Pinpoint the cell where the given text exists, returning its [x, y] midpoint coordinate. 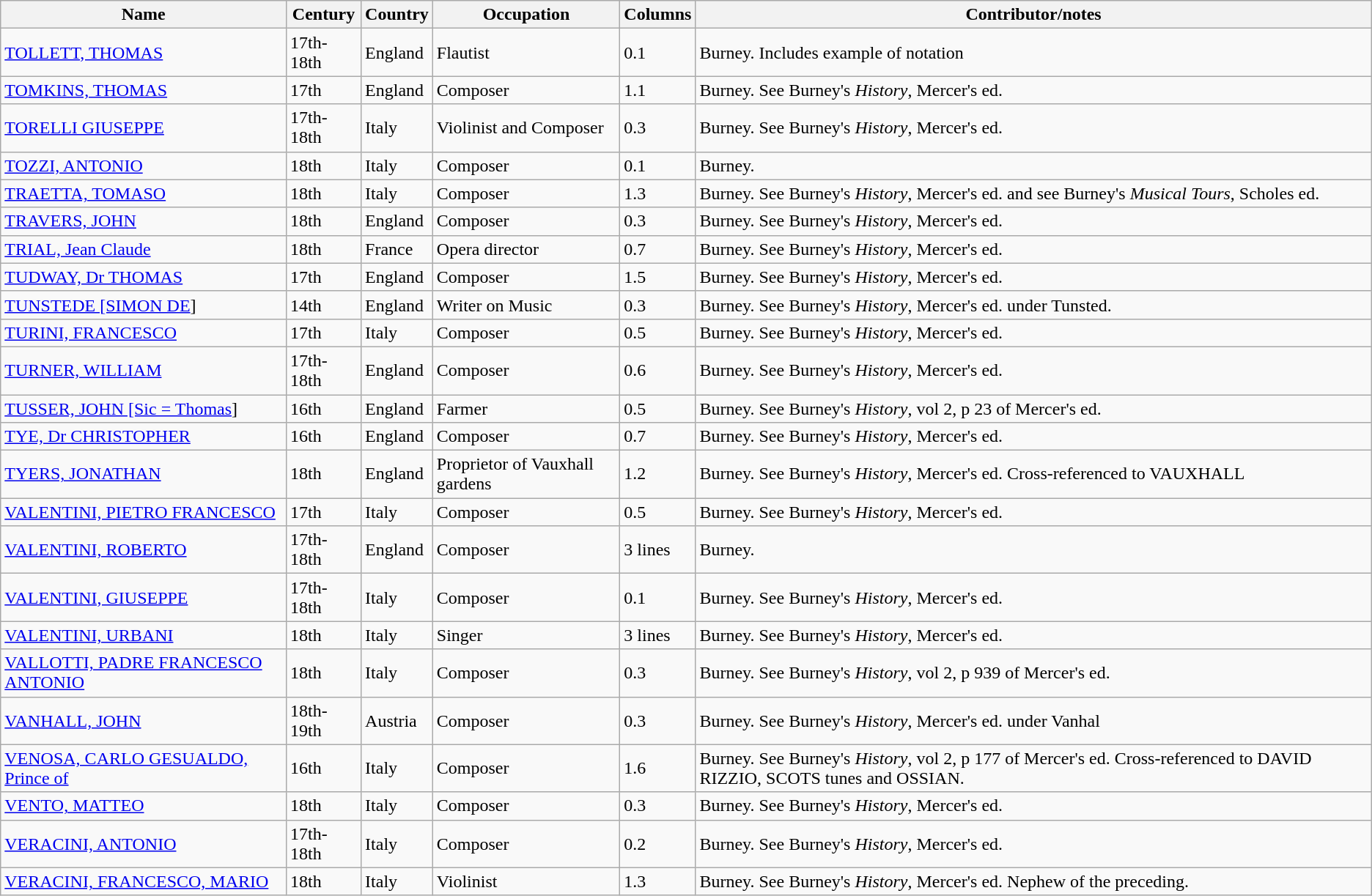
TRAETTA, TOMASO [144, 193]
TRIAL, Jean Claude [144, 249]
VERACINI, ANTONIO [144, 844]
Burney. See Burney's History, vol 2, p 939 of Mercer's ed. [1033, 673]
VENOSA, CARLO GESUALDO, Prince of [144, 768]
Burney. See Burney's History, vol 2, p 23 of Mercer's ed. [1033, 408]
TYERS, JONATHAN [144, 475]
Opera director [526, 249]
Writer on Music [526, 305]
TURINI, FRANCESCO [144, 333]
Violinist and Composer [526, 127]
Burney. See Burney's History, Mercer's ed. under Vanhal [1033, 721]
VERACINI, FRANCESCO, MARIO [144, 881]
VENTO, MATTEO [144, 806]
1.1 [658, 90]
Occupation [526, 15]
0.2 [658, 844]
VALENTINI, GIUSEPPE [144, 598]
1.5 [658, 277]
1.2 [658, 475]
Flautist [526, 53]
TORELLI GIUSEPPE [144, 127]
TUDWAY, Dr THOMAS [144, 277]
14th [323, 305]
Burney. See Burney's History, Mercer's ed. under Tunsted. [1033, 305]
Country [397, 15]
VALENTINI, URBANI [144, 635]
Burney. See Burney's History, Mercer's ed. Nephew of the preceding. [1033, 881]
TOLLETT, THOMAS [144, 53]
Burney. See Burney's History, vol 2, p 177 of Mercer's ed. Cross-referenced to DAVID RIZZIO, SCOTS tunes and OSSIAN. [1033, 768]
Burney. See Burney's History, Mercer's ed. and see Burney's Musical Tours, Scholes ed. [1033, 193]
0.6 [658, 371]
Columns [658, 15]
TRAVERS, JOHN [144, 221]
Century [323, 15]
Singer [526, 635]
VANHALL, JOHN [144, 721]
Farmer [526, 408]
TOMKINS, THOMAS [144, 90]
Burney. See Burney's History, Mercer's ed. Cross-referenced to VAUXHALL [1033, 475]
TYE, Dr CHRISTOPHER [144, 437]
18th-19th [323, 721]
Austria [397, 721]
Burney. Includes example of notation [1033, 53]
TUSSER, JOHN [Sic = Thomas] [144, 408]
Contributor/notes [1033, 15]
Proprietor of Vauxhall gardens [526, 475]
France [397, 249]
Name [144, 15]
TURNER, WILLIAM [144, 371]
VALENTINI, ROBERTO [144, 549]
TUNSTEDE [SIMON DE] [144, 305]
Violinist [526, 881]
1.6 [658, 768]
VALENTINI, PIETRO FRANCESCO [144, 512]
TOZZI, ANTONIO [144, 166]
VALLOTTI, PADRE FRANCESCO ANTONIO [144, 673]
